Return the (x, y) coordinate for the center point of the cell that contains the specified text.  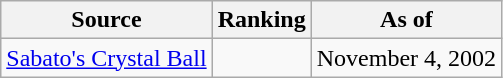
Sabato's Crystal Ball (106, 58)
Ranking (262, 20)
As of (406, 20)
November 4, 2002 (406, 58)
Source (106, 20)
